Return the [X, Y] coordinate for the center point of the cell that contains the specified text.  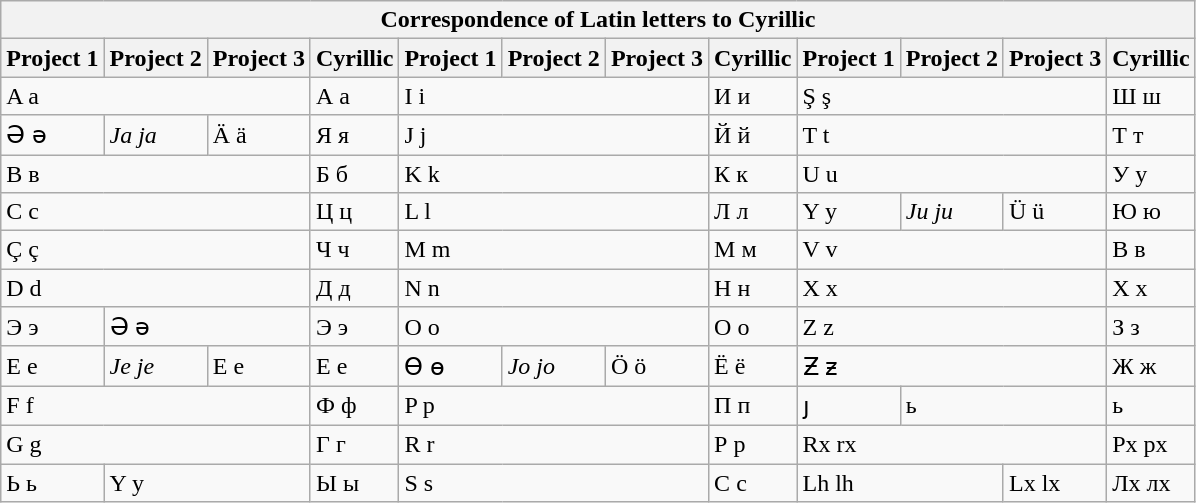
О о [753, 327]
L l [554, 212]
Ч ч [354, 250]
З з [1151, 327]
Н н [753, 288]
Е е [354, 366]
A a [156, 96]
Ы ы [354, 483]
D d [156, 288]
Ƶ ƶ [952, 366]
R r [554, 444]
У у [1151, 173]
Ö ö [656, 366]
Lx lx [1054, 483]
П п [753, 406]
Ц ц [354, 212]
Ш ш [1151, 96]
M m [554, 250]
Correspondence of Latin letters to Cyrillic [598, 20]
Ü ü [1054, 212]
Jo jo [554, 366]
К к [753, 173]
K k [554, 173]
Б б [354, 173]
Й й [753, 135]
I i [554, 96]
X x [952, 288]
Я я [354, 135]
Л л [753, 212]
Х х [1151, 288]
Lh lh [900, 483]
G g [156, 444]
F f [156, 406]
Р р [753, 444]
Ä ä [258, 135]
T t [952, 135]
Ş ş [952, 96]
Ju ju [952, 212]
Je je [156, 366]
Т т [1151, 135]
C c [156, 212]
Ь ь [52, 483]
B в [156, 173]
А а [354, 96]
N n [554, 288]
М м [753, 250]
Рх рх [1151, 444]
Г г [354, 444]
ȷ [848, 406]
Ja ja [156, 135]
U u [952, 173]
S s [554, 483]
Z z [952, 327]
Ф ф [354, 406]
P p [554, 406]
V v [952, 250]
Rx rx [952, 444]
С с [753, 483]
O o [554, 327]
И и [753, 96]
Д д [354, 288]
В в [1151, 250]
Ç ç [156, 250]
Лх лх [1151, 483]
Ю ю [1151, 212]
J j [554, 135]
Ө ө [450, 366]
Ё ё [753, 366]
Ж ж [1151, 366]
